For the text-containing cell, return its midpoint in (X, Y) coordinate format. 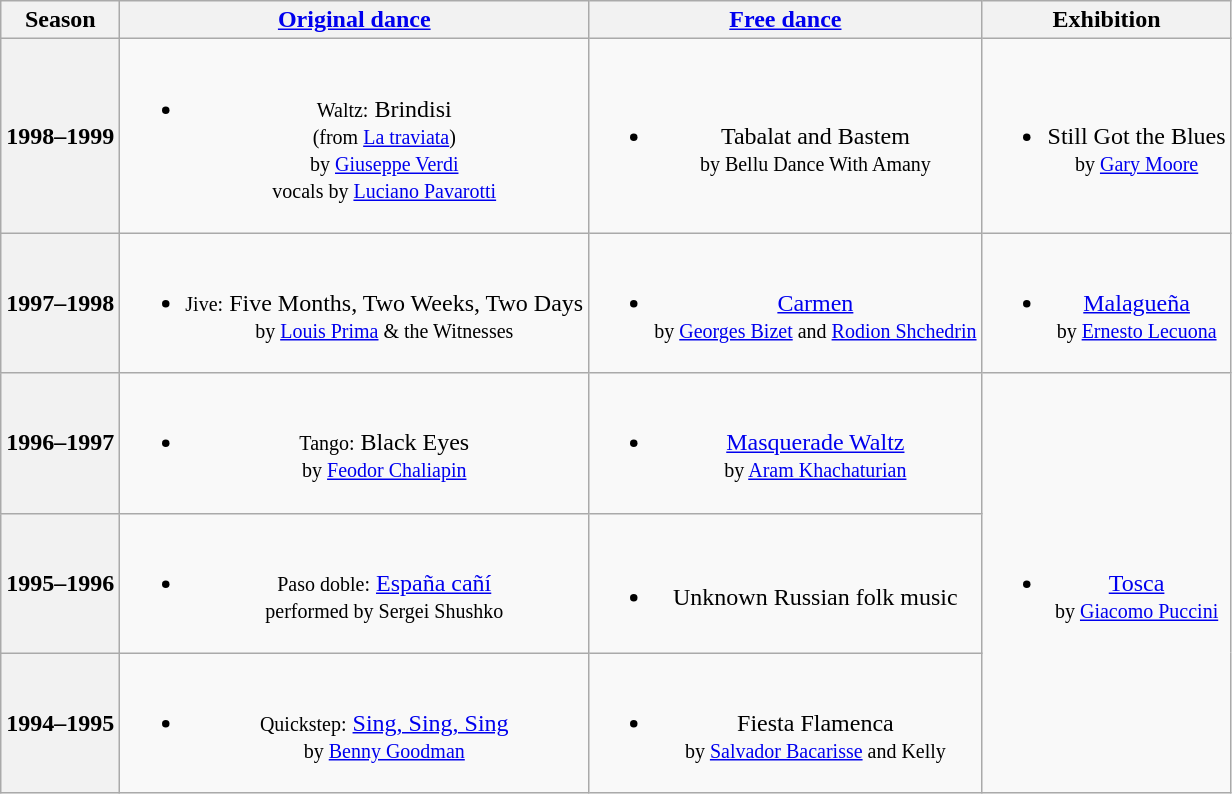
1994–1995 (60, 723)
1998–1999 (60, 136)
Carmen by Georges Bizet and Rodion Shchedrin (786, 303)
Still Got the Blues by Gary Moore (1106, 136)
Quickstep: Sing, Sing, Sing by Benny Goodman (354, 723)
1995–1996 (60, 583)
Tosca by Giacomo Puccini (1106, 583)
Unknown Russian folk music (786, 583)
Tabalat and Bastem by Bellu Dance With Amany (786, 136)
1996–1997 (60, 443)
Jive: Five Months, Two Weeks, Two Days by Louis Prima & the Witnesses (354, 303)
Original dance (354, 20)
Exhibition (1106, 20)
Masquerade Waltz by Aram Khachaturian (786, 443)
Fiesta Flamenca by Salvador Bacarisse and Kelly (786, 723)
Waltz: Brindisi (from La traviata) by Giuseppe Verdi vocals by Luciano Pavarotti (354, 136)
Free dance (786, 20)
Malagueña by Ernesto Lecuona (1106, 303)
Paso doble: España cañí performed by Sergei Shushko (354, 583)
Season (60, 20)
1997–1998 (60, 303)
Tango: Black Eyes by Feodor Chaliapin (354, 443)
